Detect which cell encompasses the target text, then output its [x, y] center coordinate. 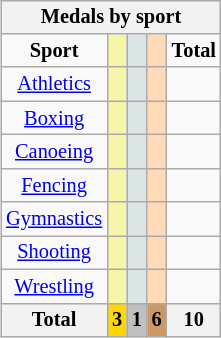
Canoeing [54, 152]
Wrestling [54, 286]
Shooting [54, 253]
6 [157, 320]
Medals by sport [111, 17]
Gymnastics [54, 219]
10 [194, 320]
Boxing [54, 118]
3 [117, 320]
1 [137, 320]
Athletics [54, 84]
Sport [54, 51]
Fencing [54, 185]
